Return (x, y) of the center of cell containing provided text 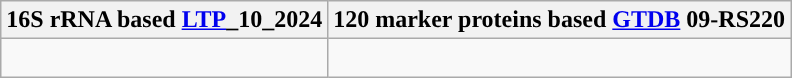
16S rRNA based LTP_10_2024 (164, 20)
120 marker proteins based GTDB 09-RS220 (560, 20)
